Scan for the cell matching the given text and deliver its [X, Y] coordinate at center. 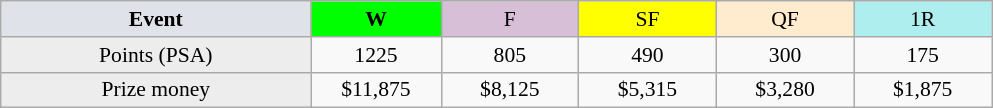
$5,315 [648, 90]
F [510, 19]
SF [648, 19]
805 [510, 55]
1R [923, 19]
1225 [376, 55]
$11,875 [376, 90]
QF [785, 19]
$1,875 [923, 90]
Event [156, 19]
300 [785, 55]
490 [648, 55]
$8,125 [510, 90]
$3,280 [785, 90]
W [376, 19]
Points (PSA) [156, 55]
175 [923, 55]
Prize money [156, 90]
